From the cell containing the given text, extract its center point as [x, y] coordinate. 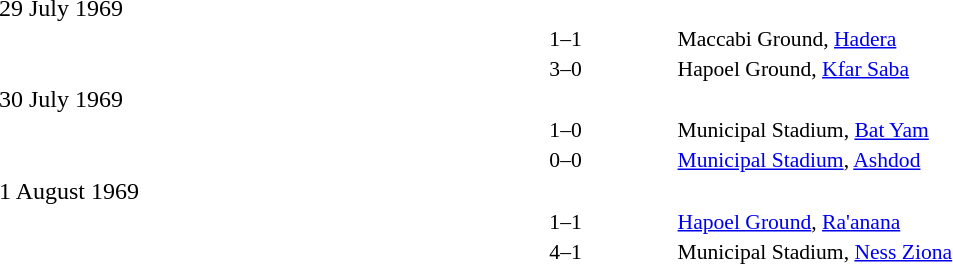
0–0 [566, 160]
1–0 [566, 130]
3–0 [566, 68]
